Identify which cell holds the provided text, then report its [x, y] central coordinate. 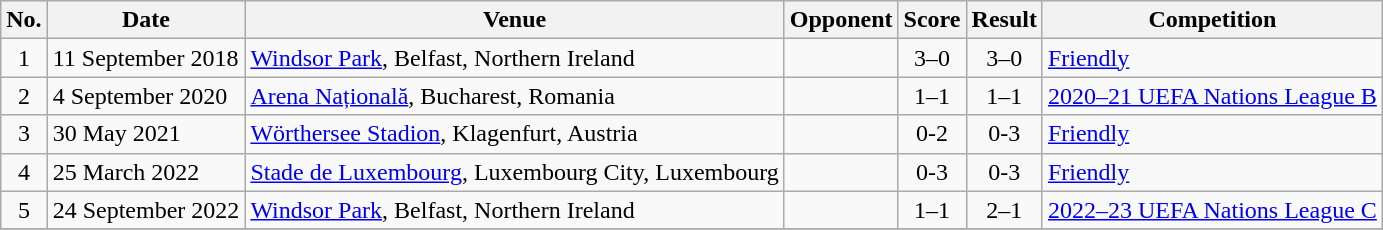
Competition [1212, 20]
Date [146, 20]
11 September 2018 [146, 58]
24 September 2022 [146, 210]
5 [24, 210]
30 May 2021 [146, 134]
Venue [514, 20]
Opponent [841, 20]
Result [1004, 20]
2–1 [1004, 210]
Wörthersee Stadion, Klagenfurt, Austria [514, 134]
2022–23 UEFA Nations League C [1212, 210]
No. [24, 20]
2 [24, 96]
4 [24, 172]
3 [24, 134]
25 March 2022 [146, 172]
Stade de Luxembourg, Luxembourg City, Luxembourg [514, 172]
0-2 [932, 134]
Score [932, 20]
4 September 2020 [146, 96]
2020–21 UEFA Nations League B [1212, 96]
1 [24, 58]
Arena Națională, Bucharest, Romania [514, 96]
